From the cell containing the given text, extract its center point as [x, y] coordinate. 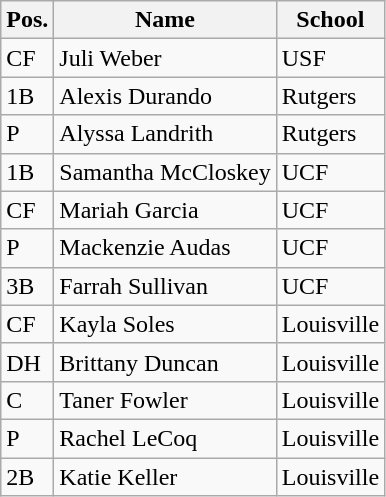
Mariah Garcia [165, 210]
2B [28, 477]
Brittany Duncan [165, 362]
Rachel LeCoq [165, 438]
Kayla Soles [165, 324]
Samantha McCloskey [165, 172]
C [28, 400]
Pos. [28, 20]
3B [28, 286]
Juli Weber [165, 58]
Mackenzie Audas [165, 248]
Name [165, 20]
Taner Fowler [165, 400]
Farrah Sullivan [165, 286]
Katie Keller [165, 477]
School [330, 20]
USF [330, 58]
Alexis Durando [165, 96]
DH [28, 362]
Alyssa Landrith [165, 134]
